For the text-containing cell, return its midpoint in (x, y) coordinate format. 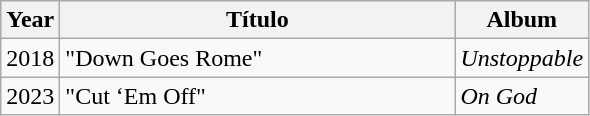
Unstoppable (522, 58)
On God (522, 96)
"Cut ‘Em Off" (258, 96)
"Down Goes Rome" (258, 58)
2023 (30, 96)
Título (258, 20)
Year (30, 20)
Album (522, 20)
2018 (30, 58)
